Determine the [X, Y] coordinate at the center of the cell enclosing the given text.  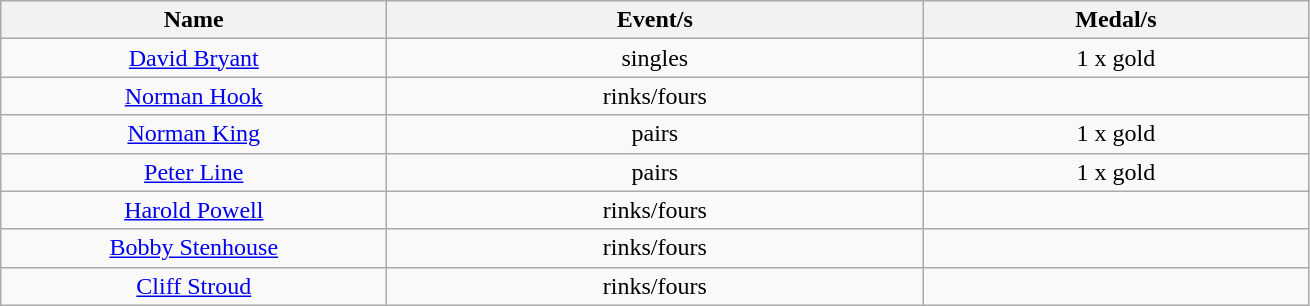
Name [194, 20]
Norman King [194, 134]
Bobby Stenhouse [194, 248]
singles [655, 58]
Peter Line [194, 172]
Event/s [655, 20]
David Bryant [194, 58]
Cliff Stroud [194, 286]
Norman Hook [194, 96]
Medal/s [1116, 20]
Harold Powell [194, 210]
